Scan for the cell matching the given text and deliver its [x, y] coordinate at center. 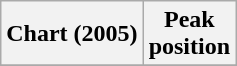
Chart (2005) [72, 34]
Peakposition [189, 34]
